Pinpoint the cell where the given text exists, returning its [x, y] midpoint coordinate. 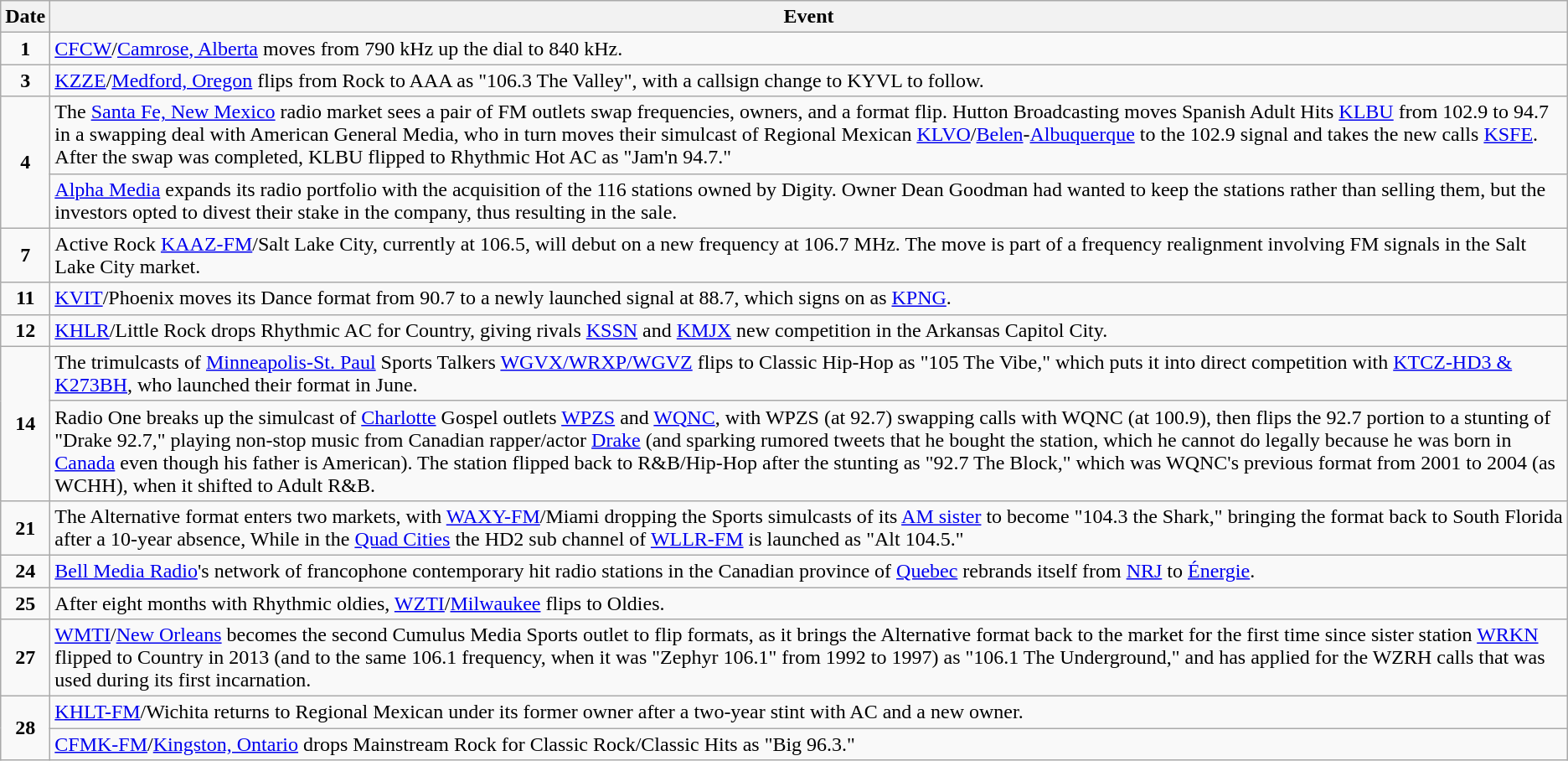
11 [25, 298]
24 [25, 571]
CFMK-FM/Kingston, Ontario drops Mainstream Rock for Classic Rock/Classic Hits as "Big 96.3." [809, 744]
KHLR/Little Rock drops Rhythmic AC for Country, giving rivals KSSN and KMJX new competition in the Arkansas Capitol City. [809, 330]
KZZE/Medford, Oregon flips from Rock to AAA as "106.3 The Valley", with a callsign change to KYVL to follow. [809, 80]
14 [25, 423]
28 [25, 728]
1 [25, 49]
CFCW/Camrose, Alberta moves from 790 kHz up the dial to 840 kHz. [809, 49]
25 [25, 603]
KVIT/Phoenix moves its Dance format from 90.7 to a newly launched signal at 88.7, which signs on as KPNG. [809, 298]
21 [25, 528]
12 [25, 330]
27 [25, 658]
7 [25, 255]
Bell Media Radio's network of francophone contemporary hit radio stations in the Canadian province of Quebec rebrands itself from NRJ to Énergie. [809, 571]
Event [809, 17]
Date [25, 17]
4 [25, 163]
After eight months with Rhythmic oldies, WZTI/Milwaukee flips to Oldies. [809, 603]
KHLT-FM/Wichita returns to Regional Mexican under its former owner after a two-year stint with AC and a new owner. [809, 712]
3 [25, 80]
